Determine the [x, y] coordinate at the center of the cell enclosing the given text.  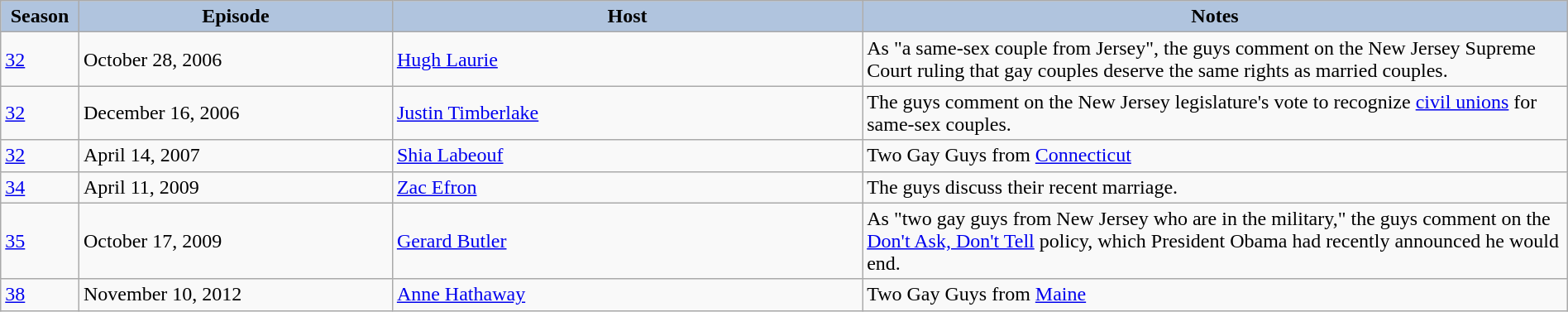
The guys discuss their recent marriage. [1216, 187]
Justin Timberlake [627, 113]
34 [40, 187]
Episode [235, 17]
Hugh Laurie [627, 60]
Two Gay Guys from Maine [1216, 295]
Zac Efron [627, 187]
Host [627, 17]
The guys comment on the New Jersey legislature's vote to recognize civil unions for same-sex couples. [1216, 113]
April 14, 2007 [235, 156]
38 [40, 295]
Season [40, 17]
Shia Labeouf [627, 156]
December 16, 2006 [235, 113]
Two Gay Guys from Connecticut [1216, 156]
Anne Hathaway [627, 295]
Notes [1216, 17]
April 11, 2009 [235, 187]
October 17, 2009 [235, 241]
November 10, 2012 [235, 295]
35 [40, 241]
Gerard Butler [627, 241]
October 28, 2006 [235, 60]
